Detect which cell encompasses the target text, then output its (x, y) center coordinate. 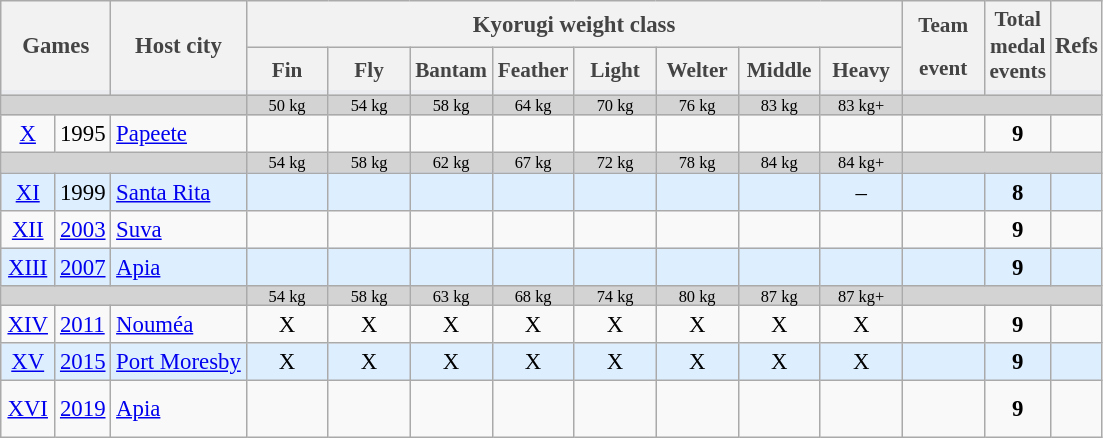
XIV (28, 325)
Host city (178, 46)
78 kg (697, 163)
2019 (83, 409)
Team (943, 24)
84 kg (779, 163)
XI (28, 192)
Suva (178, 229)
Nouméa (178, 325)
2015 (83, 362)
Port Moresby (178, 362)
Kyorugi weight class (574, 24)
50 kg (287, 105)
62 kg (451, 163)
Refs (1076, 46)
1995 (83, 134)
68 kg (533, 296)
87 kg (779, 296)
2011 (83, 325)
80 kg (697, 296)
83 kg (779, 105)
Heavy (861, 70)
Papeete (178, 134)
XII (28, 229)
event (943, 70)
Feather (533, 70)
Totalmedalevents (1018, 46)
Fly (369, 70)
2007 (83, 267)
XVI (28, 409)
67 kg (533, 163)
1999 (83, 192)
– (861, 192)
70 kg (615, 105)
74 kg (615, 296)
72 kg (615, 163)
Welter (697, 70)
XV (28, 362)
Games (56, 46)
2003 (83, 229)
Santa Rita (178, 192)
83 kg+ (861, 105)
XIII (28, 267)
Bantam (451, 70)
Fin (287, 70)
84 kg+ (861, 163)
76 kg (697, 105)
64 kg (533, 105)
8 (1018, 192)
63 kg (451, 296)
Middle (779, 70)
Light (615, 70)
87 kg+ (861, 296)
